For the text-containing cell, return its midpoint in [x, y] coordinate format. 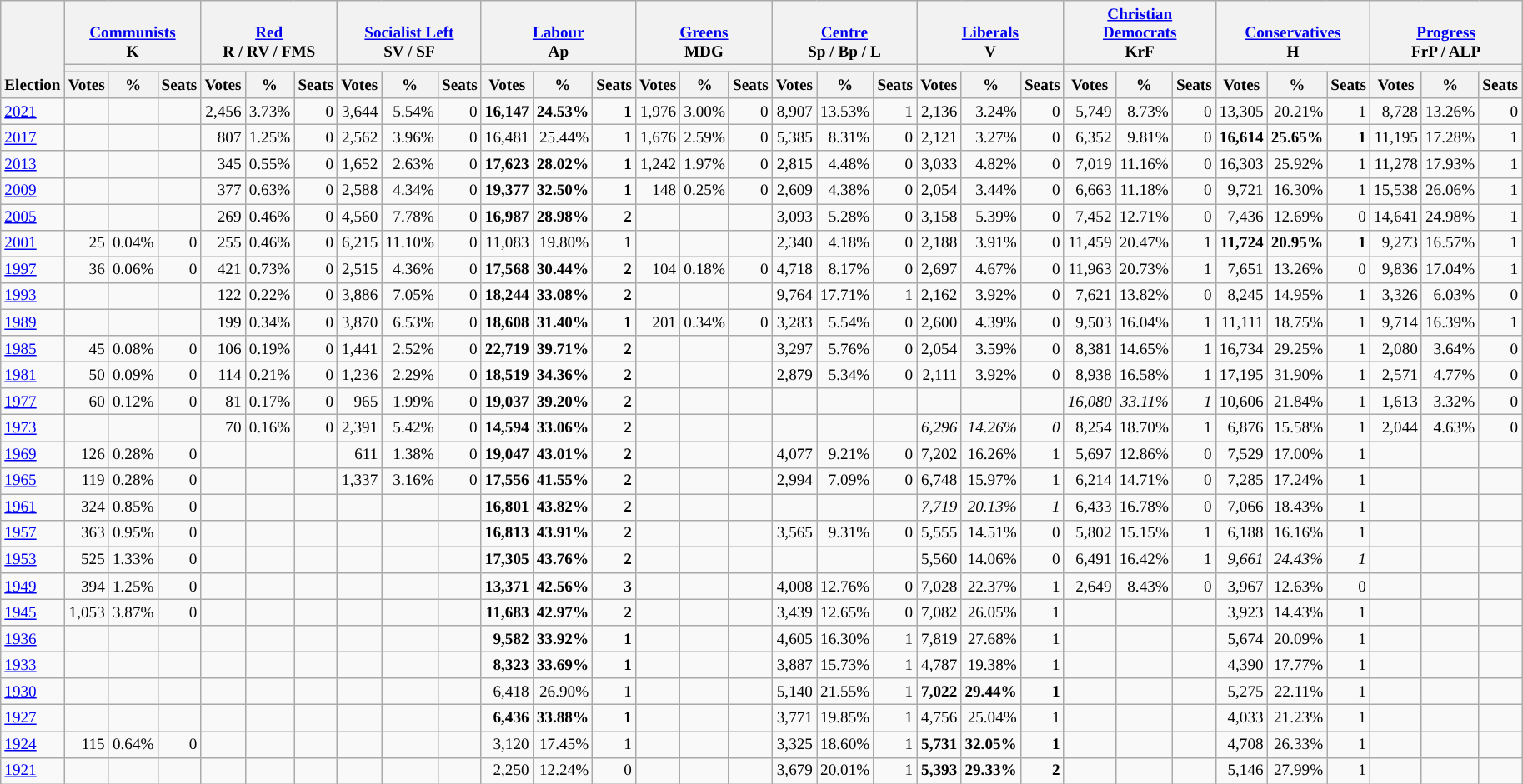
18,519 [507, 375]
42.56% [563, 587]
12.65% [845, 612]
2,136 [939, 112]
33.08% [563, 296]
5,275 [1241, 692]
29.33% [991, 771]
5,140 [794, 692]
11.18% [1144, 191]
27.99% [1297, 771]
5,749 [1090, 112]
3.59% [991, 349]
7,621 [1090, 296]
70 [223, 428]
9.21% [845, 454]
1,676 [659, 138]
0.04% [133, 243]
13,371 [507, 587]
324 [87, 507]
ConservativesH [1292, 33]
12.71% [1144, 217]
26.90% [563, 692]
CentreSp / Bp / L [844, 33]
1949 [33, 587]
12.63% [1297, 587]
42.97% [563, 612]
16.39% [1450, 322]
3.91% [991, 243]
6,296 [939, 428]
8,728 [1396, 112]
20.95% [1297, 243]
9,714 [1396, 322]
8.17% [845, 270]
2,121 [939, 138]
1927 [33, 718]
24.53% [563, 112]
14.06% [991, 560]
2,879 [794, 375]
32.05% [991, 744]
0.25% [705, 191]
11,278 [1396, 164]
6,663 [1090, 191]
7,436 [1241, 217]
126 [87, 454]
25.04% [991, 718]
2,456 [223, 112]
10,606 [1241, 402]
15.58% [1297, 428]
16,080 [1090, 402]
11,111 [1241, 322]
104 [659, 270]
3,325 [794, 744]
5.76% [845, 349]
4.39% [991, 322]
7,719 [939, 507]
2,649 [1090, 587]
611 [360, 454]
CommunistsK [133, 33]
5,674 [1241, 639]
3,439 [794, 612]
7,022 [939, 692]
3,679 [794, 771]
965 [360, 402]
4,008 [794, 587]
26.06% [1450, 191]
1924 [33, 744]
1921 [33, 771]
39.20% [563, 402]
43.82% [563, 507]
12.24% [563, 771]
16,734 [1241, 349]
0.22% [270, 296]
14.26% [991, 428]
2,515 [360, 270]
19,047 [507, 454]
0.85% [133, 507]
7,028 [939, 587]
81 [223, 402]
16.57% [1450, 243]
Socialist LeftSV / SF [410, 33]
2017 [33, 138]
3,870 [360, 322]
5,393 [939, 771]
6,352 [1090, 138]
16.16% [1297, 533]
26.05% [991, 612]
4,560 [360, 217]
ProgressFrP / ALP [1446, 33]
2,162 [939, 296]
16,147 [507, 112]
8,254 [1090, 428]
2,571 [1396, 375]
1985 [33, 349]
22,719 [507, 349]
0.55% [270, 164]
3.96% [410, 138]
17.45% [563, 744]
3,886 [360, 296]
5.42% [410, 428]
20.09% [1297, 639]
2.29% [410, 375]
6.03% [1450, 296]
3.32% [1450, 402]
14.51% [991, 533]
21.84% [1297, 402]
4,787 [939, 665]
3,158 [939, 217]
17.04% [1450, 270]
Election [33, 50]
0.06% [133, 270]
6,418 [507, 692]
14,594 [507, 428]
21.23% [1297, 718]
2005 [33, 217]
43.01% [563, 454]
1,976 [659, 112]
1,652 [360, 164]
14.95% [1297, 296]
5.28% [845, 217]
5,731 [939, 744]
60 [87, 402]
1.33% [133, 560]
20.47% [1144, 243]
16.04% [1144, 322]
16,303 [1241, 164]
22.37% [991, 587]
17.00% [1297, 454]
8,323 [507, 665]
6.53% [410, 322]
1933 [33, 665]
7,082 [939, 612]
28.98% [563, 217]
4.36% [410, 270]
17,568 [507, 270]
12.69% [1297, 217]
7.05% [410, 296]
4,390 [1241, 665]
36 [87, 270]
1.38% [410, 454]
14.71% [1144, 481]
1,337 [360, 481]
18,608 [507, 322]
255 [223, 243]
24.98% [1450, 217]
8.43% [1144, 587]
4,756 [939, 718]
9,764 [794, 296]
9,503 [1090, 322]
28.02% [563, 164]
19,037 [507, 402]
14.65% [1144, 349]
6,436 [507, 718]
6,491 [1090, 560]
363 [87, 533]
20.21% [1297, 112]
0.21% [270, 375]
4,033 [1241, 718]
2,188 [939, 243]
3,887 [794, 665]
6,748 [939, 481]
3.24% [991, 112]
11,083 [507, 243]
16.42% [1144, 560]
3.00% [705, 112]
269 [223, 217]
3 [614, 587]
7.09% [845, 481]
12.76% [845, 587]
19.38% [991, 665]
3.44% [991, 191]
5,555 [939, 533]
421 [223, 270]
LabourAp [559, 33]
18.43% [1297, 507]
2,080 [1396, 349]
18.60% [845, 744]
17,305 [507, 560]
4.38% [845, 191]
2013 [33, 164]
3,326 [1396, 296]
4.48% [845, 164]
2,697 [939, 270]
11,683 [507, 612]
14,641 [1396, 217]
18.70% [1144, 428]
5,146 [1241, 771]
4,708 [1241, 744]
7,285 [1241, 481]
13.82% [1144, 296]
16.78% [1144, 507]
6,215 [360, 243]
15.97% [991, 481]
50 [87, 375]
22.11% [1297, 692]
20.73% [1144, 270]
3.73% [270, 112]
8.73% [1144, 112]
3.27% [991, 138]
9,273 [1396, 243]
19,377 [507, 191]
16,481 [507, 138]
7,019 [1090, 164]
394 [87, 587]
16.58% [1144, 375]
43.76% [563, 560]
1,441 [360, 349]
3,297 [794, 349]
27.68% [991, 639]
345 [223, 164]
39.71% [563, 349]
5,802 [1090, 533]
525 [87, 560]
1973 [33, 428]
4.67% [991, 270]
3.64% [1450, 349]
RedR / RV / FMS [269, 33]
1945 [33, 612]
0.16% [270, 428]
25.92% [1297, 164]
11.10% [410, 243]
25.44% [563, 138]
17.28% [1450, 138]
19.80% [563, 243]
9.31% [845, 533]
15.73% [845, 665]
13.53% [845, 112]
3,120 [507, 744]
32.50% [563, 191]
2.63% [410, 164]
201 [659, 322]
2021 [33, 112]
148 [659, 191]
3,093 [794, 217]
11,195 [1396, 138]
1,236 [360, 375]
0.09% [133, 375]
9,661 [1241, 560]
15,538 [1396, 191]
16,987 [507, 217]
1989 [33, 322]
122 [223, 296]
1997 [33, 270]
5,385 [794, 138]
1930 [33, 692]
807 [223, 138]
45 [87, 349]
13,305 [1241, 112]
0.17% [270, 402]
2,994 [794, 481]
7,529 [1241, 454]
2,044 [1396, 428]
29.44% [991, 692]
2,340 [794, 243]
12.86% [1144, 454]
8.31% [845, 138]
9,836 [1396, 270]
18.75% [1297, 322]
1977 [33, 402]
3,923 [1241, 612]
1936 [33, 639]
9,582 [507, 639]
31.90% [1297, 375]
11,459 [1090, 243]
8,907 [794, 112]
3.87% [133, 612]
29.25% [1297, 349]
34.36% [563, 375]
8,245 [1241, 296]
1953 [33, 560]
11,724 [1241, 243]
7,651 [1241, 270]
114 [223, 375]
7,202 [939, 454]
4.63% [1450, 428]
33.88% [563, 718]
26.33% [1297, 744]
0.64% [133, 744]
119 [87, 481]
1,613 [1396, 402]
2,250 [507, 771]
0.08% [133, 349]
20.01% [845, 771]
17,195 [1241, 375]
7,819 [939, 639]
5,560 [939, 560]
5,697 [1090, 454]
9.81% [1144, 138]
14.43% [1297, 612]
1961 [33, 507]
41.55% [563, 481]
115 [87, 744]
1993 [33, 296]
2001 [33, 243]
31.40% [563, 322]
9,721 [1241, 191]
3,771 [794, 718]
5.39% [991, 217]
33.69% [563, 665]
16,801 [507, 507]
2,588 [360, 191]
43.91% [563, 533]
17,623 [507, 164]
0.12% [133, 402]
25.65% [1297, 138]
2.52% [410, 349]
4,605 [794, 639]
1.99% [410, 402]
3.16% [410, 481]
2,562 [360, 138]
19.85% [845, 718]
2.59% [705, 138]
6,214 [1090, 481]
1969 [33, 454]
17,556 [507, 481]
3,565 [794, 533]
3,967 [1241, 587]
2,391 [360, 428]
1957 [33, 533]
15.15% [1144, 533]
33.11% [1144, 402]
33.92% [563, 639]
3,033 [939, 164]
7,452 [1090, 217]
17.71% [845, 296]
199 [223, 322]
18,244 [507, 296]
7.78% [410, 217]
377 [223, 191]
3,644 [360, 112]
4.18% [845, 243]
0.19% [270, 349]
30.44% [563, 270]
7,066 [1241, 507]
4,077 [794, 454]
2,600 [939, 322]
106 [223, 349]
4.34% [410, 191]
4.82% [991, 164]
6,876 [1241, 428]
33.06% [563, 428]
LiberalsV [990, 33]
1.97% [705, 164]
0.63% [270, 191]
3,283 [794, 322]
20.13% [991, 507]
ChristianDemocratsKrF [1140, 33]
17.24% [1297, 481]
8,938 [1090, 375]
11.16% [1144, 164]
2,815 [794, 164]
1981 [33, 375]
6,188 [1241, 533]
1,053 [87, 612]
0.95% [133, 533]
16.26% [991, 454]
4,718 [794, 270]
2,609 [794, 191]
2009 [33, 191]
21.55% [845, 692]
GreensMDG [704, 33]
17.93% [1450, 164]
8,381 [1090, 349]
5.34% [845, 375]
0.73% [270, 270]
25 [87, 243]
17.77% [1297, 665]
11,963 [1090, 270]
16,813 [507, 533]
1,242 [659, 164]
1965 [33, 481]
6,433 [1090, 507]
4.77% [1450, 375]
16,614 [1241, 138]
24.43% [1297, 560]
0.18% [705, 270]
2,111 [939, 375]
